Identify which cell holds the provided text, then report its [X, Y] central coordinate. 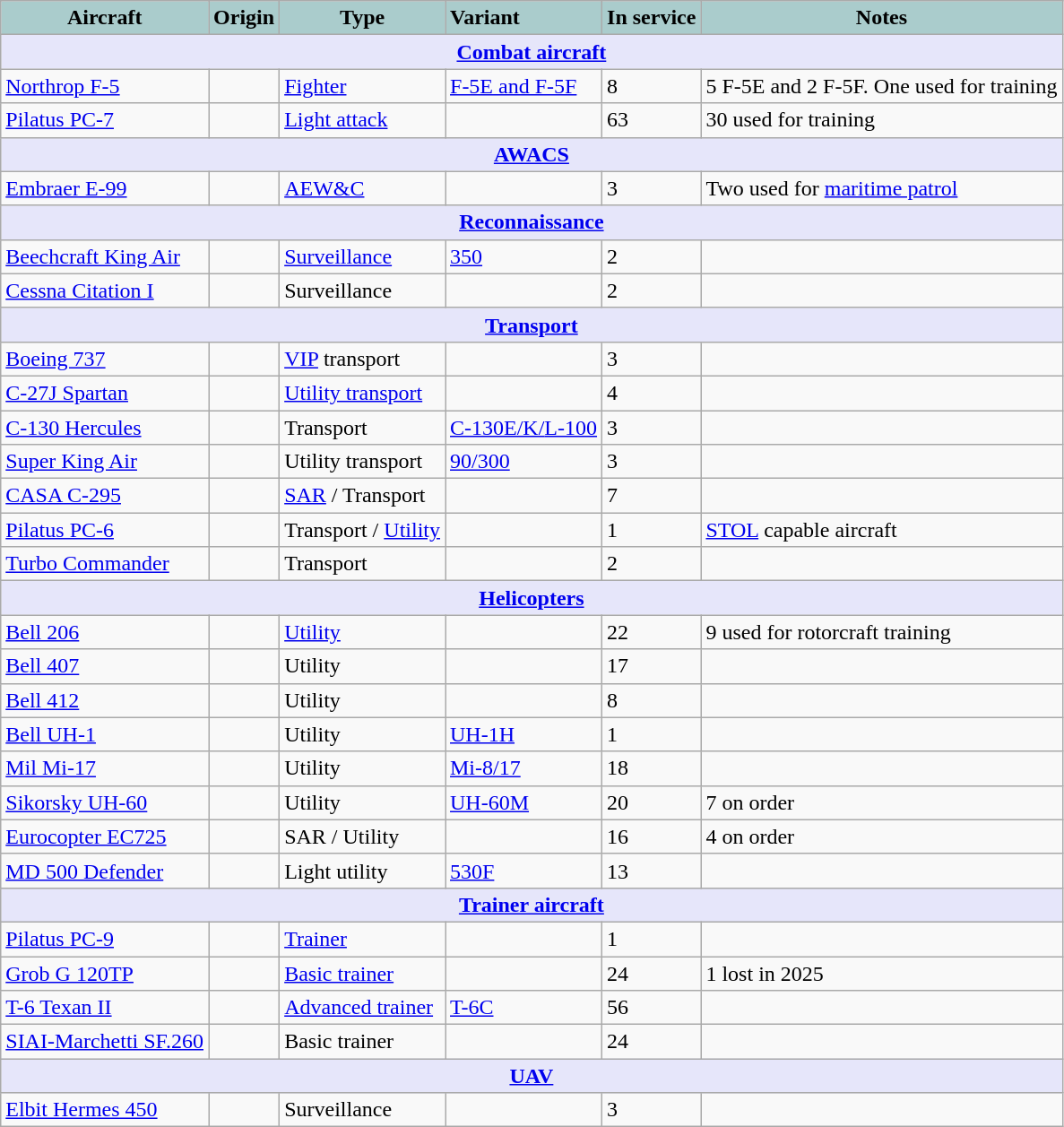
Eurocopter EC725 [105, 837]
UH-60M [523, 802]
13 [652, 871]
7 on order [882, 802]
Boeing 737 [105, 359]
Fighter [362, 86]
90/300 [523, 462]
Trainer [362, 939]
Northrop F-5 [105, 86]
17 [652, 666]
SAR / Transport [362, 496]
Pilatus PC-6 [105, 530]
SAR / Utility [362, 837]
Origin [244, 18]
Turbo Commander [105, 564]
UAV [532, 1076]
16 [652, 837]
AEW&C [362, 188]
UH-1H [523, 734]
Bell 412 [105, 700]
Trainer aircraft [532, 905]
T-6C [523, 1008]
63 [652, 120]
56 [652, 1008]
MD 500 Defender [105, 871]
Mi-8/17 [523, 768]
C-27J Spartan [105, 393]
Grob G 120TP [105, 973]
SIAI-Marchetti SF.260 [105, 1042]
Bell 407 [105, 666]
In service [652, 18]
STOL capable aircraft [882, 530]
Transport / Utility [362, 530]
Aircraft [105, 18]
Pilatus PC-9 [105, 939]
Mil Mi-17 [105, 768]
VIP transport [362, 359]
Pilatus PC-7 [105, 120]
30 used for training [882, 120]
Light attack [362, 120]
Reconnaissance [532, 222]
AWACS [532, 154]
9 used for rotorcraft training [882, 632]
5 F-5E and 2 F-5F. One used for training [882, 86]
Sikorsky UH-60 [105, 802]
Bell 206 [105, 632]
530F [523, 871]
Combat aircraft [532, 52]
Helicopters [532, 598]
Advanced trainer [362, 1008]
Two used for maritime patrol [882, 188]
4 [652, 393]
Bell UH-1 [105, 734]
Light utility [362, 871]
4 on order [882, 837]
18 [652, 768]
20 [652, 802]
Cessna Citation I [105, 290]
Elbit Hermes 450 [105, 1110]
C-130E/K/L-100 [523, 428]
1 lost in 2025 [882, 973]
Notes [882, 18]
22 [652, 632]
Beechcraft King Air [105, 256]
Embraer E-99 [105, 188]
Variant [523, 18]
CASA C-295 [105, 496]
7 [652, 496]
350 [523, 256]
Super King Air [105, 462]
C-130 Hercules [105, 428]
F-5E and F-5F [523, 86]
T-6 Texan II [105, 1008]
Type [362, 18]
